Return (X, Y) of the center of cell containing provided text 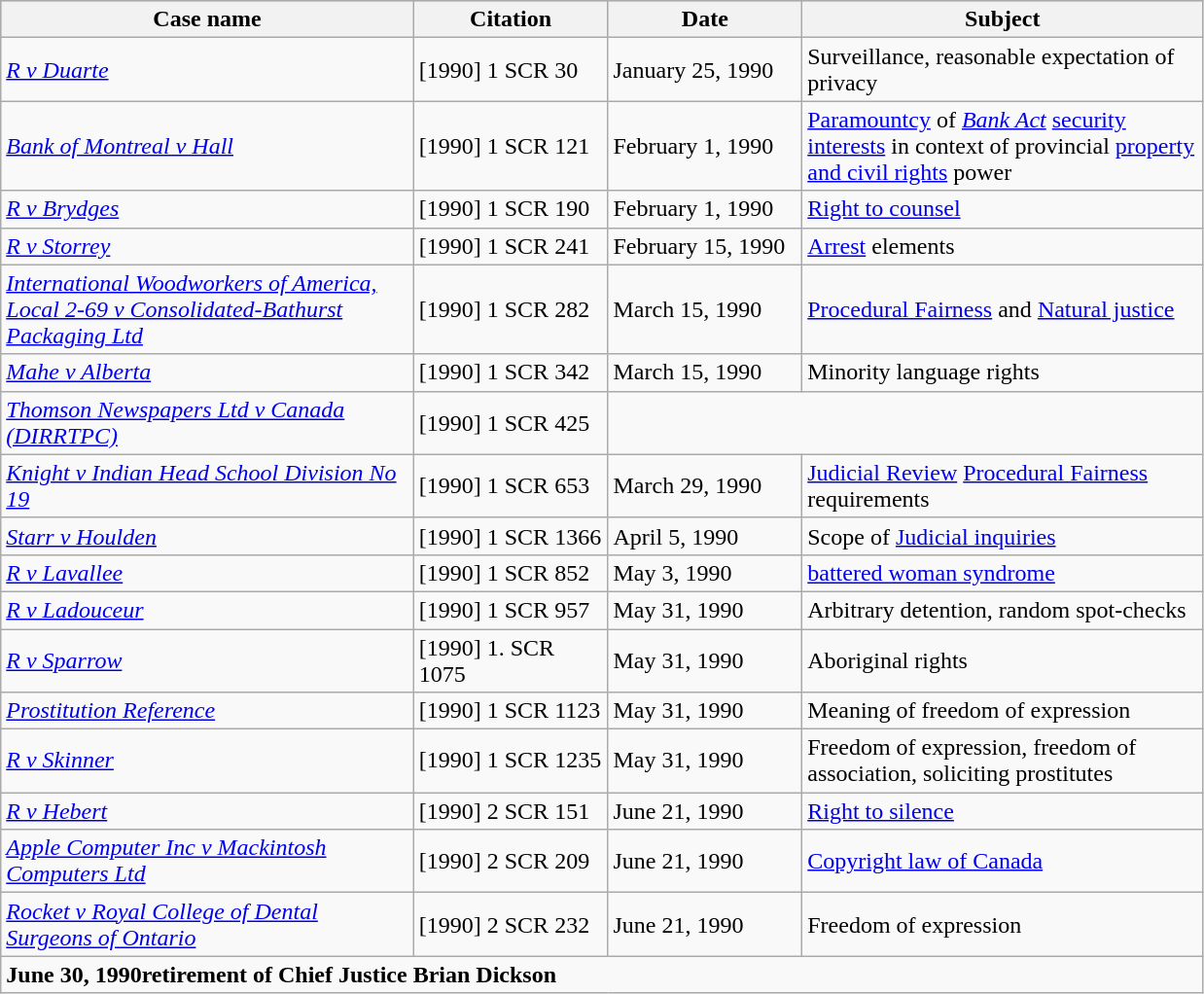
[1990] 1 SCR 121 (511, 146)
[1990] 1 SCR 852 (511, 573)
R v Sparrow (207, 659)
Paramountcy of Bank Act security interests in context of provincial property and civil rights power (1003, 146)
R v Storrey (207, 246)
[1990] 2 SCR 209 (511, 862)
[1990] 2 SCR 232 (511, 924)
[1990] 1 SCR 1123 (511, 711)
Starr v Houlden (207, 536)
Bank of Montreal v Hall (207, 146)
battered woman syndrome (1003, 573)
Right to counsel (1003, 209)
[1990] 1 SCR 190 (511, 209)
Freedom of expression, freedom of association, soliciting prostitutes (1003, 761)
January 25, 1990 (705, 70)
Date (705, 19)
[1990] 1 SCR 241 (511, 246)
R v Skinner (207, 761)
May 3, 1990 (705, 573)
Scope of Judicial inquiries (1003, 536)
R v Lavallee (207, 573)
June 30, 1990retirement of Chief Justice Brian Dickson (602, 975)
[1990] 2 SCR 151 (511, 811)
April 5, 1990 (705, 536)
Surveillance, reasonable expectation of privacy (1003, 70)
[1990] 1 SCR 425 (511, 422)
Copyright law of Canada (1003, 862)
[1990] 1 SCR 282 (511, 309)
Citation (511, 19)
Mahe v Alberta (207, 373)
Prostitution Reference (207, 711)
Arrest elements (1003, 246)
International Woodworkers of America, Local 2-69 v Consolidated-Bathurst Packaging Ltd (207, 309)
Subject (1003, 19)
[1990] 1 SCR 1235 (511, 761)
[1990] 1 SCR 653 (511, 486)
[1990] 1 SCR 342 (511, 373)
R v Brydges (207, 209)
Knight v Indian Head School Division No 19 (207, 486)
Aboriginal rights (1003, 659)
R v Ladouceur (207, 610)
Judicial Review Procedural Fairness requirements (1003, 486)
Thomson Newspapers Ltd v Canada (DIRRTPC) (207, 422)
[1990] 1. SCR 1075 (511, 659)
R v Duarte (207, 70)
Arbitrary detention, random spot-checks (1003, 610)
[1990] 1 SCR 1366 (511, 536)
Right to silence (1003, 811)
[1990] 1 SCR 957 (511, 610)
March 29, 1990 (705, 486)
Freedom of expression (1003, 924)
Case name (207, 19)
Apple Computer Inc v Mackintosh Computers Ltd (207, 862)
Procedural Fairness and Natural justice (1003, 309)
Meaning of freedom of expression (1003, 711)
Minority language rights (1003, 373)
[1990] 1 SCR 30 (511, 70)
Rocket v Royal College of Dental Surgeons of Ontario (207, 924)
R v Hebert (207, 811)
February 15, 1990 (705, 246)
